Output the (X, Y) coordinate of the center of the cell containing the given text.  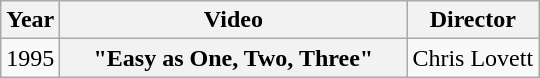
Year (30, 20)
Director (473, 20)
"Easy as One, Two, Three" (234, 58)
Video (234, 20)
Chris Lovett (473, 58)
1995 (30, 58)
